Return (x, y) of the center of cell containing provided text 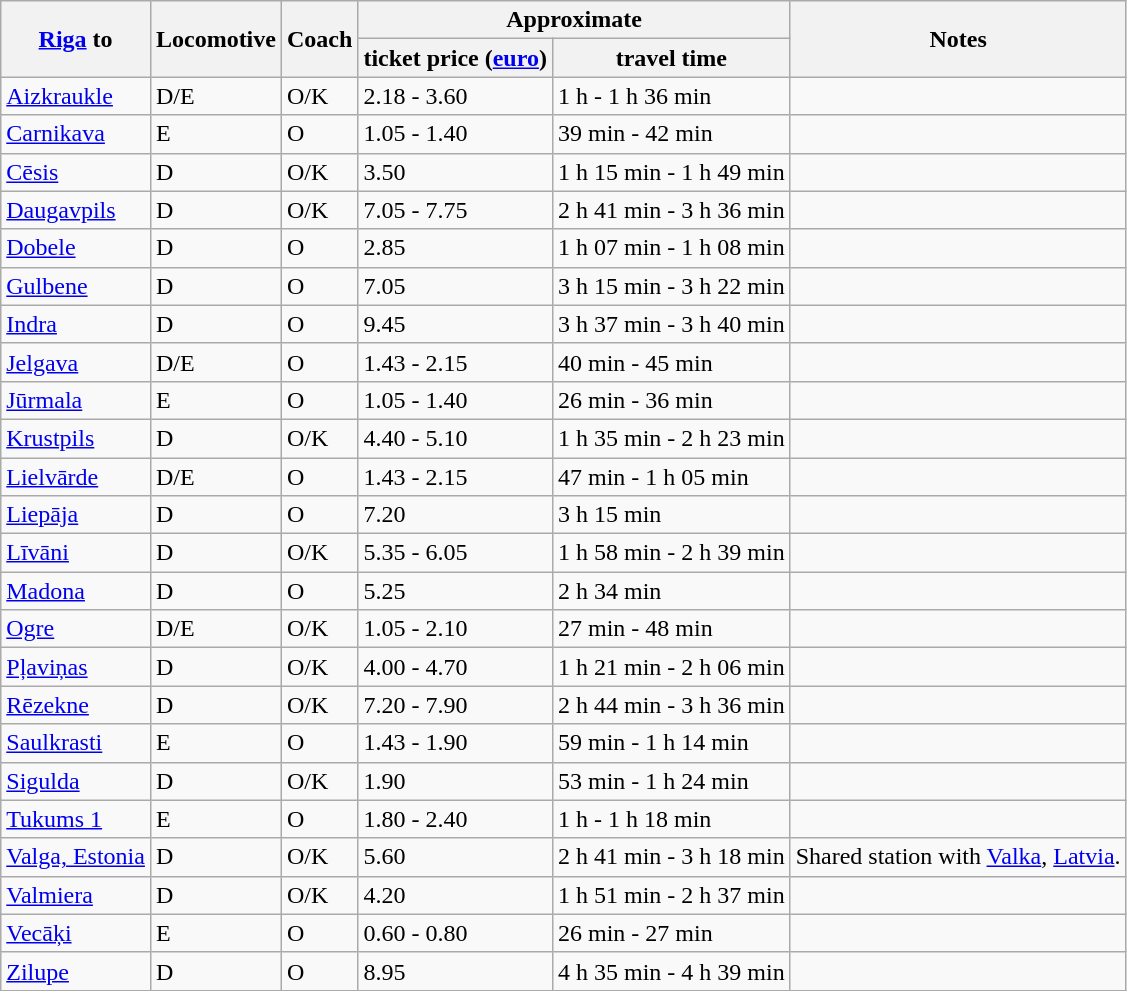
Sigulda (76, 781)
ticket price (euro) (456, 58)
3.50 (456, 172)
travel time (671, 58)
4 h 35 min - 4 h 39 min (671, 971)
Lielvārde (76, 477)
Coach (319, 39)
2 h 41 min - 3 h 18 min (671, 857)
Vecāķi (76, 933)
Krustpils (76, 438)
Carnikava (76, 134)
Approximate (574, 20)
1 h 15 min - 1 h 49 min (671, 172)
1.05 - 2.10 (456, 629)
1.43 - 1.90 (456, 743)
1 h - 1 h 36 min (671, 96)
40 min - 45 min (671, 362)
53 min - 1 h 24 min (671, 781)
Dobele (76, 248)
3 h 15 min (671, 515)
47 min - 1 h 05 min (671, 477)
2 h 44 min - 3 h 36 min (671, 705)
1 h 58 min - 2 h 39 min (671, 553)
Zilupe (76, 971)
7.05 (456, 286)
1 h 35 min - 2 h 23 min (671, 438)
8.95 (456, 971)
Liepāja (76, 515)
3 h 37 min - 3 h 40 min (671, 324)
5.25 (456, 591)
Daugavpils (76, 210)
Madona (76, 591)
7.20 (456, 515)
7.05 - 7.75 (456, 210)
Notes (958, 39)
Locomotive (216, 39)
3 h 15 min - 3 h 22 min (671, 286)
2.85 (456, 248)
1 h - 1 h 18 min (671, 819)
26 min - 27 min (671, 933)
Jelgava (76, 362)
1.90 (456, 781)
1 h 51 min - 2 h 37 min (671, 895)
Rēzekne (76, 705)
Aizkraukle (76, 96)
27 min - 48 min (671, 629)
2.18 - 3.60 (456, 96)
5.35 - 6.05 (456, 553)
2 h 34 min (671, 591)
2 h 41 min - 3 h 36 min (671, 210)
Pļaviņas (76, 667)
1.80 - 2.40 (456, 819)
5.60 (456, 857)
Valmiera (76, 895)
Cēsis (76, 172)
Ogre (76, 629)
Valga, Estonia (76, 857)
1 h 07 min - 1 h 08 min (671, 248)
Gulbene (76, 286)
59 min - 1 h 14 min (671, 743)
9.45 (456, 324)
7.20 - 7.90 (456, 705)
26 min - 36 min (671, 400)
Indra (76, 324)
0.60 - 0.80 (456, 933)
39 min - 42 min (671, 134)
Saulkrasti (76, 743)
1 h 21 min - 2 h 06 min (671, 667)
Līvāni (76, 553)
Riga to (76, 39)
Tukums 1 (76, 819)
4.00 - 4.70 (456, 667)
Jūrmala (76, 400)
4.20 (456, 895)
Shared station with Valka, Latvia. (958, 857)
4.40 - 5.10 (456, 438)
